Search for the cell housing the specified text and yield its [x, y] center coordinate. 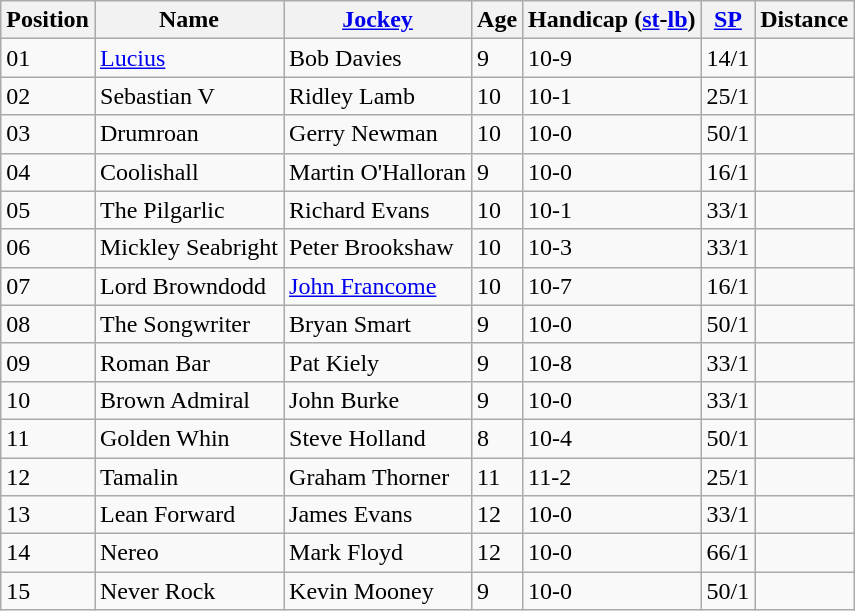
07 [48, 286]
Drumroan [188, 134]
James Evans [378, 515]
11-2 [612, 477]
Name [188, 20]
10-3 [612, 248]
15 [48, 591]
SP [728, 20]
Lean Forward [188, 515]
Sebastian V [188, 96]
10-9 [612, 58]
Pat Kiely [378, 362]
Bob Davies [378, 58]
10-8 [612, 362]
Richard Evans [378, 210]
03 [48, 134]
Brown Admiral [188, 400]
Nereo [188, 553]
Never Rock [188, 591]
Lucius [188, 58]
14/1 [728, 58]
13 [48, 515]
Jockey [378, 20]
Handicap (st-lb) [612, 20]
14 [48, 553]
Coolishall [188, 172]
Tamalin [188, 477]
Ridley Lamb [378, 96]
10-4 [612, 438]
Kevin Mooney [378, 591]
66/1 [728, 553]
The Pilgarlic [188, 210]
Gerry Newman [378, 134]
06 [48, 248]
Age [498, 20]
05 [48, 210]
02 [48, 96]
Distance [804, 20]
John Burke [378, 400]
Mickley Seabright [188, 248]
8 [498, 438]
09 [48, 362]
Lord Browndodd [188, 286]
Graham Thorner [378, 477]
Mark Floyd [378, 553]
Steve Holland [378, 438]
Position [48, 20]
08 [48, 324]
Golden Whin [188, 438]
01 [48, 58]
Roman Bar [188, 362]
10-7 [612, 286]
The Songwriter [188, 324]
Peter Brookshaw [378, 248]
04 [48, 172]
Bryan Smart [378, 324]
Martin O'Halloran [378, 172]
John Francome [378, 286]
